Capture the cell that displays the provided text and extract its [X, Y] central coordinate. 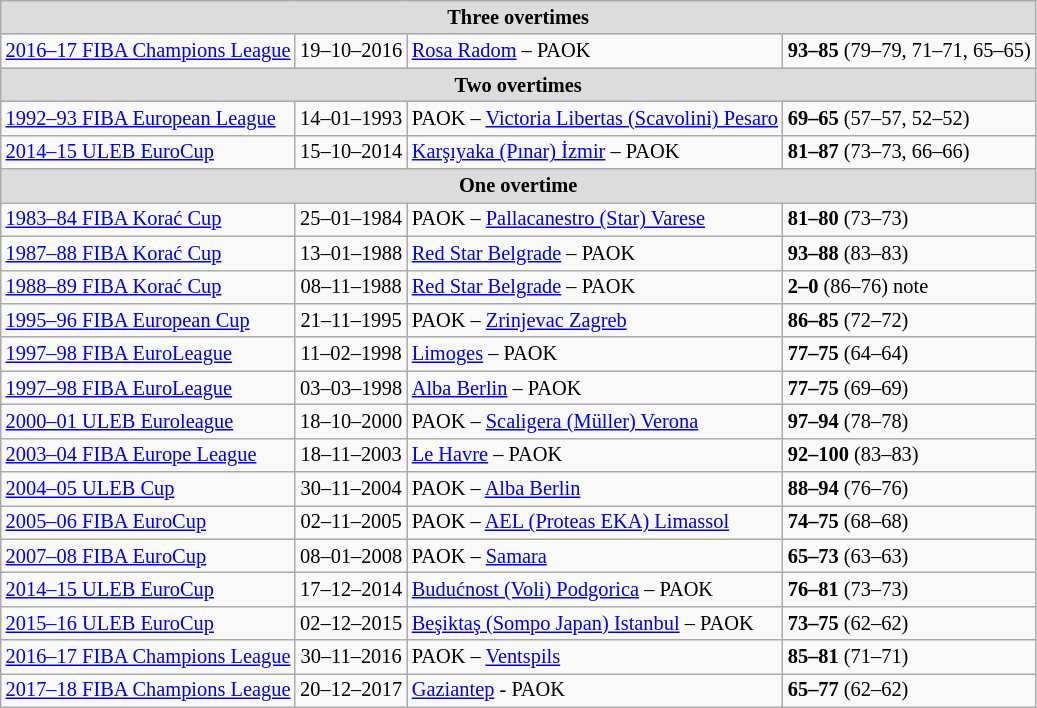
73–75 (62–62) [910, 623]
92–100 (83–83) [910, 455]
2000–01 ULEB Euroleague [148, 421]
PAOK – Samara [595, 556]
77–75 (64–64) [910, 354]
1995–96 FIBA European Cup [148, 320]
2017–18 FIBA Champions League [148, 690]
PAOK – AEL (Proteas EKA) Limassol [595, 522]
65–73 (63–63) [910, 556]
PAOK – Victoria Libertas (Scavolini) Pesaro [595, 118]
PAOK – Scaligera (Müller) Verona [595, 421]
Gaziantep - PAOK [595, 690]
08–11–1988 [351, 287]
14–01–1993 [351, 118]
1987–88 FIBA Korać Cup [148, 253]
08–01–2008 [351, 556]
2–0 (86–76) note [910, 287]
2007–08 FIBA EuroCup [148, 556]
88–94 (76–76) [910, 489]
15–10–2014 [351, 152]
PAOK – Zrinjevac Zagreb [595, 320]
2015–16 ULEB EuroCup [148, 623]
20–12–2017 [351, 690]
18–10–2000 [351, 421]
1992–93 FIBA European League [148, 118]
86–85 (72–72) [910, 320]
18–11–2003 [351, 455]
81–80 (73–73) [910, 219]
One overtime [518, 186]
Budućnost (Voli) Podgorica – PAOK [595, 589]
30–11–2004 [351, 489]
76–81 (73–73) [910, 589]
Three overtimes [518, 17]
Le Havre – PAOK [595, 455]
Karşıyaka (Pınar) İzmir – PAOK [595, 152]
19–10–2016 [351, 51]
2004–05 ULEB Cup [148, 489]
PAOK – Pallacanestro (Star) Varese [595, 219]
97–94 (78–78) [910, 421]
02–11–2005 [351, 522]
69–65 (57–57, 52–52) [910, 118]
30–11–2016 [351, 657]
17–12–2014 [351, 589]
65–77 (62–62) [910, 690]
1988–89 FIBA Korać Cup [148, 287]
02–12–2015 [351, 623]
Rosa Radom – PAOK [595, 51]
85–81 (71–71) [910, 657]
Two overtimes [518, 85]
Beşiktaş (Sompo Japan) Istanbul – PAOK [595, 623]
11–02–1998 [351, 354]
PAOK – Ventspils [595, 657]
74–75 (68–68) [910, 522]
Limoges – PAOK [595, 354]
81–87 (73–73, 66–66) [910, 152]
25–01–1984 [351, 219]
13–01–1988 [351, 253]
1983–84 FIBA Korać Cup [148, 219]
Alba Berlin – PAOK [595, 388]
PAOK – Alba Berlin [595, 489]
77–75 (69–69) [910, 388]
93–85 (79–79, 71–71, 65–65) [910, 51]
2003–04 FIBA Europe League [148, 455]
03–03–1998 [351, 388]
2005–06 FIBA EuroCup [148, 522]
21–11–1995 [351, 320]
93–88 (83–83) [910, 253]
